Scan for the cell matching the given text and deliver its [x, y] coordinate at center. 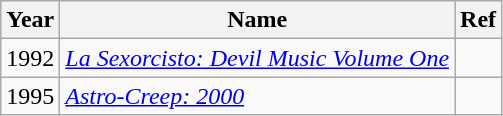
Ref [478, 20]
Year [30, 20]
Name [258, 20]
La Sexorcisto: Devil Music Volume One [258, 58]
Astro-Creep: 2000 [258, 96]
1995 [30, 96]
1992 [30, 58]
